For the text-containing cell, return its midpoint in [x, y] coordinate format. 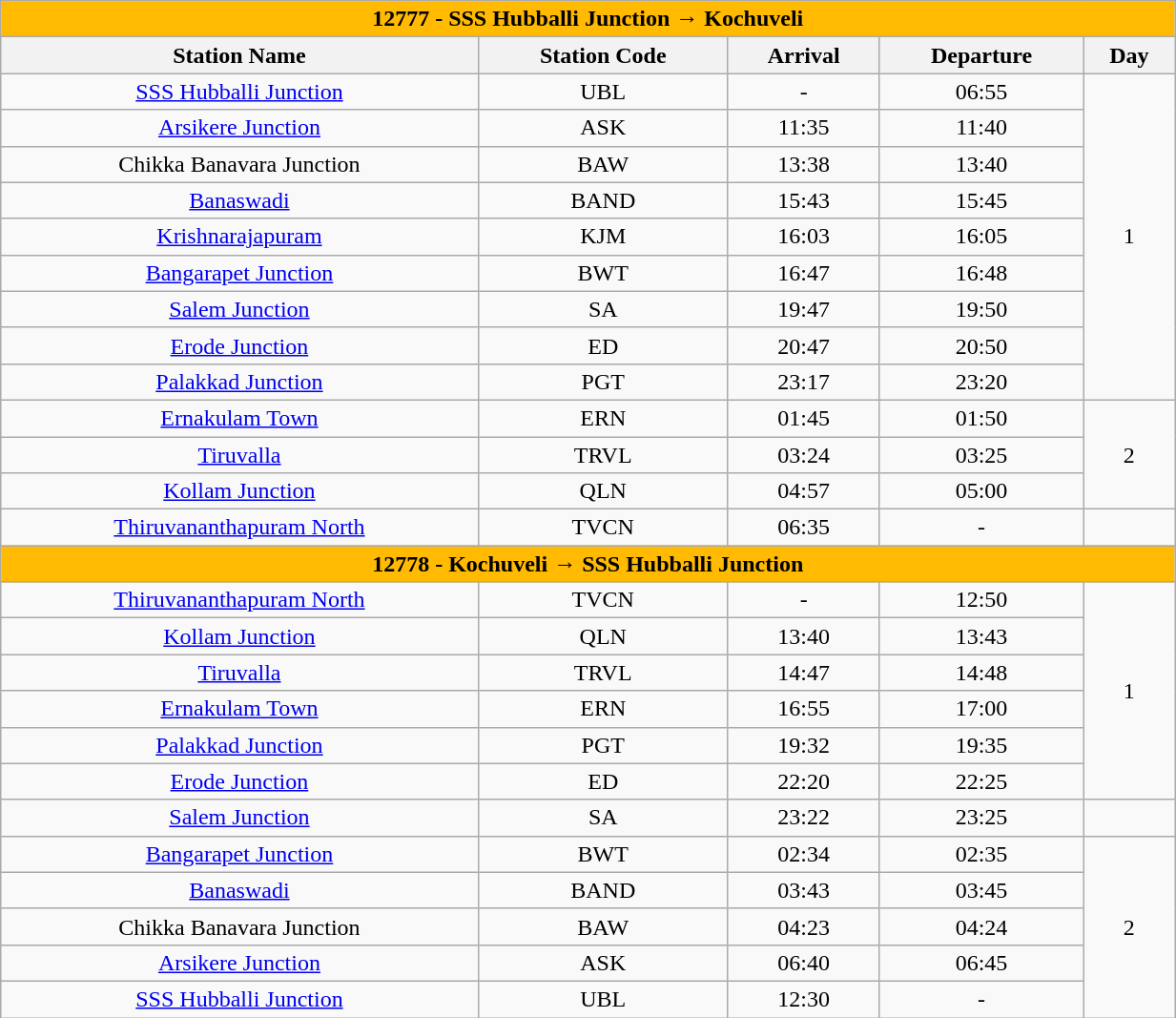
11:35 [803, 128]
03:25 [981, 455]
23:20 [981, 382]
06:45 [981, 963]
04:57 [803, 491]
13:43 [981, 636]
14:47 [803, 673]
16:05 [981, 237]
23:22 [803, 818]
03:45 [981, 890]
Station Name [239, 55]
06:40 [803, 963]
06:55 [981, 92]
02:34 [803, 854]
01:45 [803, 418]
22:20 [803, 781]
13:38 [803, 164]
03:24 [803, 455]
23:25 [981, 818]
16:55 [803, 709]
15:45 [981, 200]
01:50 [981, 418]
04:24 [981, 926]
20:47 [803, 345]
KJM [603, 237]
19:32 [803, 745]
12:30 [803, 999]
19:50 [981, 309]
16:03 [803, 237]
16:47 [803, 273]
14:48 [981, 673]
11:40 [981, 128]
19:47 [803, 309]
06:35 [803, 528]
12777 - SSS Hubballi Junction → Kochuveli [588, 19]
15:43 [803, 200]
17:00 [981, 709]
Day [1129, 55]
22:25 [981, 781]
05:00 [981, 491]
20:50 [981, 345]
16:48 [981, 273]
Krishnarajapuram [239, 237]
12:50 [981, 600]
Departure [981, 55]
Arrival [803, 55]
12778 - Kochuveli → SSS Hubballi Junction [588, 564]
04:23 [803, 926]
23:17 [803, 382]
Station Code [603, 55]
03:43 [803, 890]
19:35 [981, 745]
02:35 [981, 854]
